From the cell containing the given text, extract its center point as [x, y] coordinate. 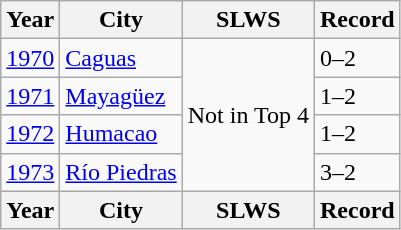
1970 [30, 58]
Caguas [121, 58]
0–2 [357, 58]
3–2 [357, 172]
1972 [30, 134]
1973 [30, 172]
1971 [30, 96]
Humacao [121, 134]
Mayagüez [121, 96]
Not in Top 4 [248, 115]
Río Piedras [121, 172]
